Scan for the cell matching the given text and deliver its [x, y] coordinate at center. 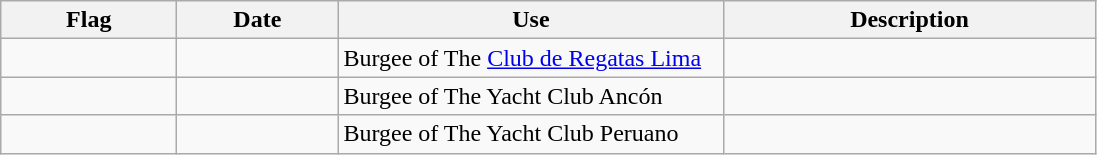
Burgee of The Club de Regatas Lima [531, 58]
Use [531, 20]
Description [910, 20]
Flag [89, 20]
Burgee of The Yacht Club Peruano [531, 134]
Date [258, 20]
Burgee of The Yacht Club Ancón [531, 96]
